Return [X, Y] of the center of cell containing provided text 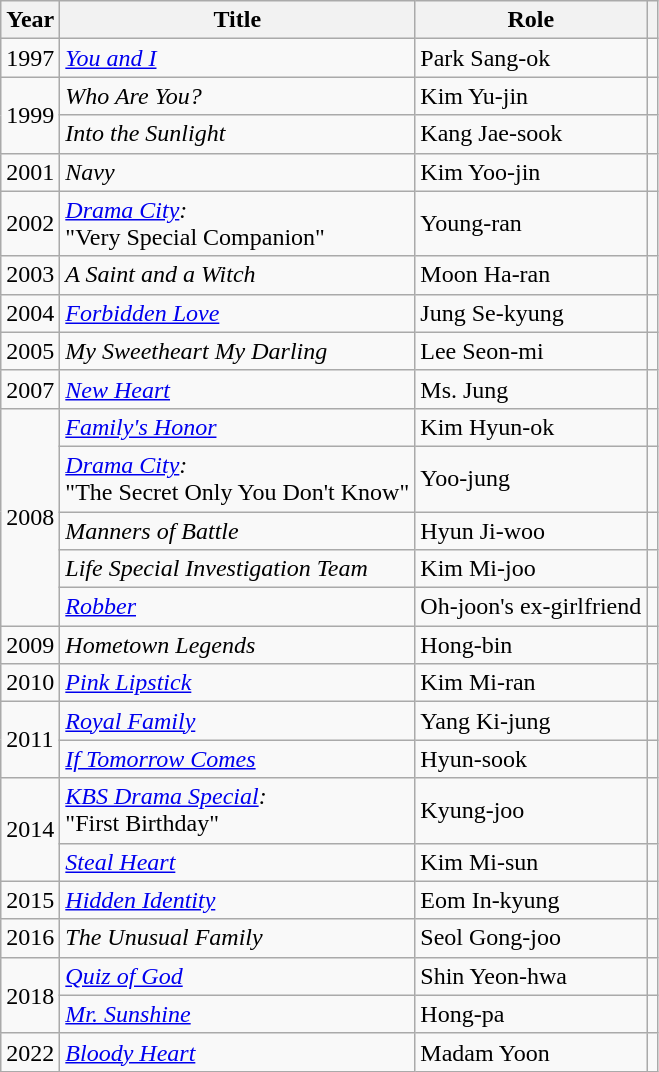
Park Sang-ok [531, 58]
2015 [30, 900]
Kim Mi-ran [531, 683]
2009 [30, 645]
Steal Heart [238, 862]
Drama City:"Very Special Companion" [238, 224]
Bloody Heart [238, 1052]
Drama City:"The Secret Only You Don't Know" [238, 478]
2018 [30, 995]
2014 [30, 830]
Kim Mi-sun [531, 862]
Hong-bin [531, 645]
Role [531, 20]
Kang Jae-sook [531, 134]
2001 [30, 172]
2016 [30, 938]
Year [30, 20]
Seol Gong-joo [531, 938]
KBS Drama Special:"First Birthday" [238, 810]
Moon Ha-ran [531, 275]
1997 [30, 58]
A Saint and a Witch [238, 275]
The Unusual Family [238, 938]
Quiz of God [238, 976]
Forbidden Love [238, 313]
2008 [30, 516]
Hong-pa [531, 1014]
Yoo-jung [531, 478]
Hyun-sook [531, 759]
Kyung-joo [531, 810]
2002 [30, 224]
Eom In-kyung [531, 900]
Life Special Investigation Team [238, 569]
2004 [30, 313]
2022 [30, 1052]
2003 [30, 275]
Kim Yoo-jin [531, 172]
Mr. Sunshine [238, 1014]
Manners of Battle [238, 531]
Navy [238, 172]
Kim Yu-jin [531, 96]
Oh-joon's ex-girlfriend [531, 607]
New Heart [238, 389]
Royal Family [238, 721]
If Tomorrow Comes [238, 759]
Hidden Identity [238, 900]
Hyun Ji-woo [531, 531]
Into the Sunlight [238, 134]
2005 [30, 351]
Lee Seon-mi [531, 351]
Young-ran [531, 224]
Robber [238, 607]
My Sweetheart My Darling [238, 351]
1999 [30, 115]
2007 [30, 389]
2010 [30, 683]
Pink Lipstick [238, 683]
Ms. Jung [531, 389]
Jung Se-kyung [531, 313]
Yang Ki-jung [531, 721]
2011 [30, 740]
Hometown Legends [238, 645]
You and I [238, 58]
Family's Honor [238, 427]
Title [238, 20]
Kim Mi-joo [531, 569]
Shin Yeon-hwa [531, 976]
Kim Hyun-ok [531, 427]
Who Are You? [238, 96]
Madam Yoon [531, 1052]
